For the text-containing cell, return its midpoint in (x, y) coordinate format. 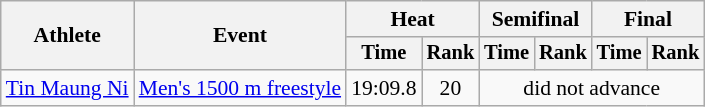
Semifinal (535, 19)
Event (240, 36)
Men's 1500 m freestyle (240, 88)
19:09.8 (384, 88)
did not advance (592, 88)
20 (451, 88)
Final (648, 19)
Heat (412, 19)
Athlete (68, 36)
Tin Maung Ni (68, 88)
